Locate the cell with the specified text and output its (x, y) center coordinate. 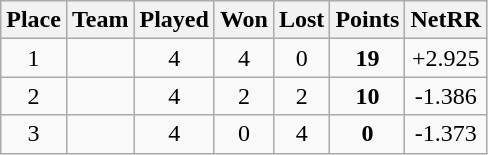
Team (100, 20)
-1.386 (446, 96)
10 (368, 96)
19 (368, 58)
Won (244, 20)
-1.373 (446, 134)
3 (34, 134)
1 (34, 58)
+2.925 (446, 58)
Place (34, 20)
Played (174, 20)
Points (368, 20)
NetRR (446, 20)
Lost (301, 20)
